Find where the given text appears and provide that cell's center as [x, y] coordinate. 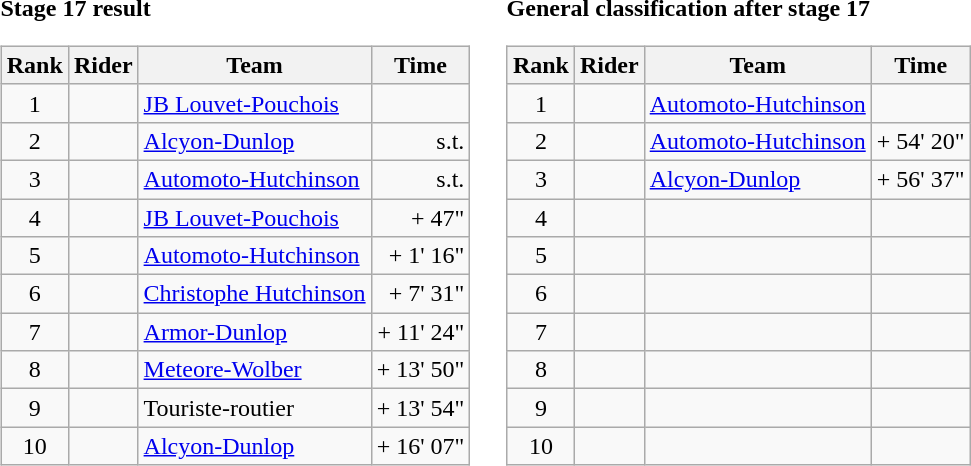
+ 54' 20" [920, 141]
Armor-Dunlop [254, 332]
+ 1' 16" [420, 256]
+ 47" [420, 217]
+ 13' 50" [420, 370]
+ 7' 31" [420, 294]
Meteore-Wolber [254, 370]
+ 13' 54" [420, 408]
Touriste-routier [254, 408]
+ 11' 24" [420, 332]
+ 16' 07" [420, 446]
+ 56' 37" [920, 179]
Christophe Hutchinson [254, 294]
